Pinpoint the cell where the given text exists, returning its [x, y] midpoint coordinate. 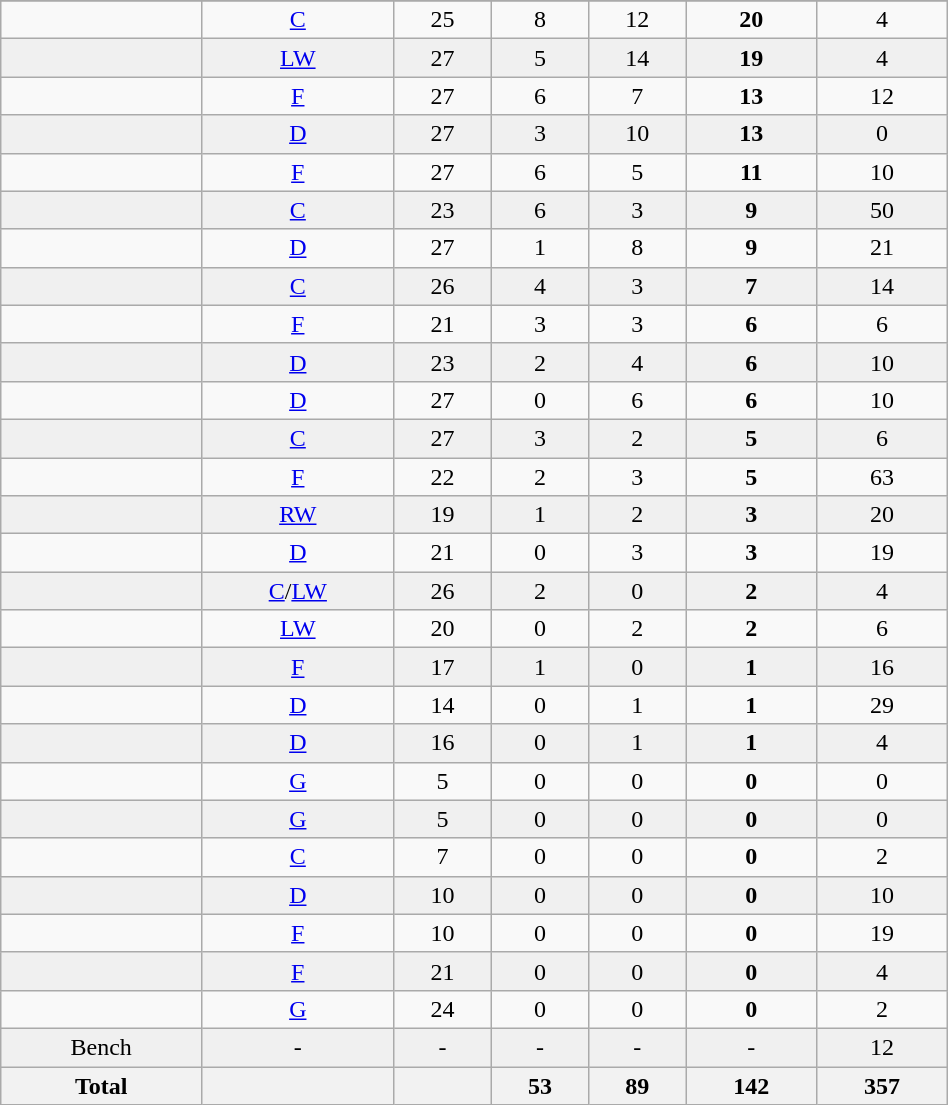
142 [752, 1085]
24 [442, 1009]
22 [442, 477]
29 [882, 705]
89 [638, 1085]
RW [298, 515]
63 [882, 477]
Bench [102, 1047]
Total [102, 1085]
50 [882, 210]
357 [882, 1085]
17 [442, 667]
11 [752, 172]
C/LW [298, 591]
53 [540, 1085]
25 [442, 20]
